Determine the (x, y) coordinate at the center of the cell enclosing the given text.  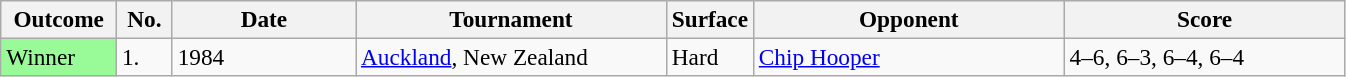
Date (264, 19)
Hard (710, 57)
Surface (710, 19)
1. (145, 57)
No. (145, 19)
Outcome (59, 19)
Chip Hooper (908, 57)
4–6, 6–3, 6–4, 6–4 (1204, 57)
Tournament (512, 19)
Opponent (908, 19)
Score (1204, 19)
Winner (59, 57)
1984 (264, 57)
Auckland, New Zealand (512, 57)
